For the text-containing cell, return its midpoint in (X, Y) coordinate format. 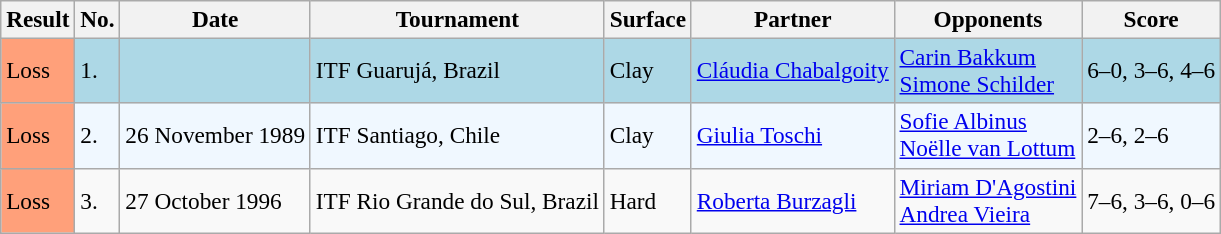
Date (215, 19)
Opponents (988, 19)
Miriam D'Agostini Andrea Vieira (988, 200)
2. (98, 136)
Cláudia Chabalgoity (792, 70)
Hard (648, 200)
Result (38, 19)
Sofie Albinus Noëlle van Lottum (988, 136)
Surface (648, 19)
7–6, 3–6, 0–6 (1152, 200)
Giulia Toschi (792, 136)
2–6, 2–6 (1152, 136)
No. (98, 19)
ITF Rio Grande do Sul, Brazil (457, 200)
Roberta Burzagli (792, 200)
1. (98, 70)
26 November 1989 (215, 136)
Carin Bakkum Simone Schilder (988, 70)
Tournament (457, 19)
Score (1152, 19)
3. (98, 200)
27 October 1996 (215, 200)
Partner (792, 19)
ITF Guarujá, Brazil (457, 70)
6–0, 3–6, 4–6 (1152, 70)
ITF Santiago, Chile (457, 136)
